Identify which cell holds the provided text, then report its [X, Y] central coordinate. 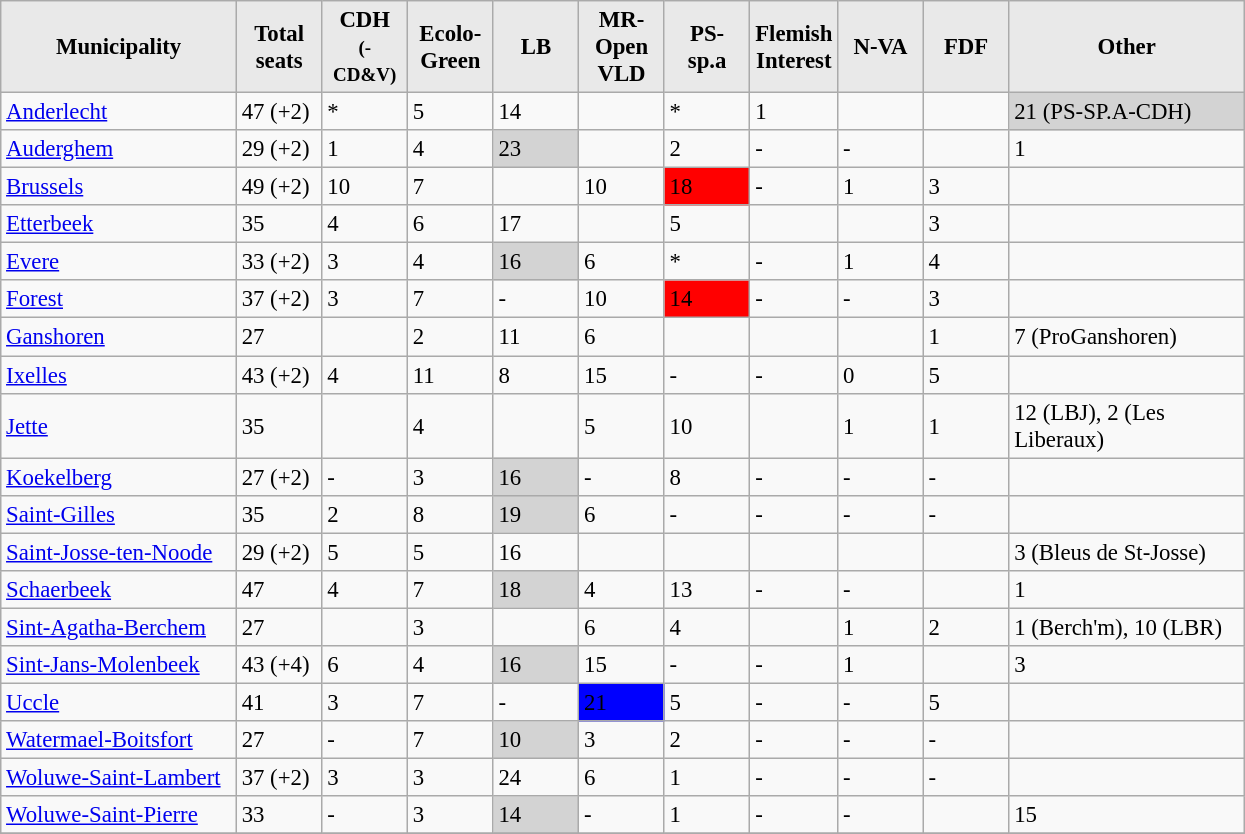
Jette [119, 426]
Ixelles [119, 375]
Uccle [119, 702]
Total seats [279, 47]
43 (+4) [279, 665]
Brussels [119, 187]
Auderghem [119, 149]
PS-sp.a [707, 47]
Schaerbeek [119, 590]
Koekelberg [119, 477]
3 (Bleus de St-Josse) [1127, 552]
CDH(-CD&V) [365, 47]
27 (+2) [279, 477]
Etterbeek [119, 224]
13 [707, 590]
Ecolo-Green [451, 47]
41 [279, 702]
FDF [966, 47]
Woluwe-Saint-Lambert [119, 778]
Sint-Jans-Molenbeek [119, 665]
23 [536, 149]
12 (LBJ), 2 (Les Liberaux) [1127, 426]
MR-Open VLD [622, 47]
43 (+2) [279, 375]
Watermael-Boitsfort [119, 740]
Municipality [119, 47]
7 (ProGanshoren) [1127, 337]
49 (+2) [279, 187]
Other [1127, 47]
19 [536, 514]
Flemish Interest [794, 47]
Saint-Josse-ten-Noode [119, 552]
Woluwe-Saint-Pierre [119, 815]
Anderlecht [119, 112]
Forest [119, 299]
21 (PS-SP.A-CDH) [1127, 112]
33 [279, 815]
Ganshoren [119, 337]
Sint-Agatha-Berchem [119, 627]
N-VA [881, 47]
47 (+2) [279, 112]
24 [536, 778]
LB [536, 47]
33 (+2) [279, 262]
21 [622, 702]
Evere [119, 262]
17 [536, 224]
47 [279, 590]
0 [881, 375]
1 (Berch'm), 10 (LBR) [1127, 627]
Saint-Gilles [119, 514]
